From the cell containing the given text, extract its center point as (X, Y) coordinate. 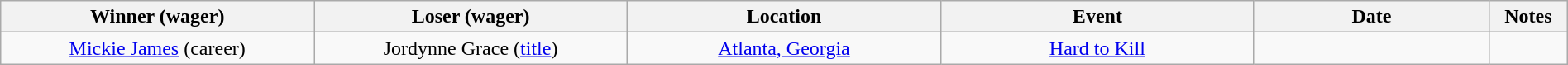
Event (1097, 17)
Winner (wager) (157, 17)
Loser (wager) (471, 17)
Atlanta, Georgia (784, 48)
Jordynne Grace (title) (471, 48)
Notes (1528, 17)
Hard to Kill (1097, 48)
Location (784, 17)
Mickie James (career) (157, 48)
Date (1371, 17)
